Return the [X, Y] coordinate for the center point of the cell that contains the specified text.  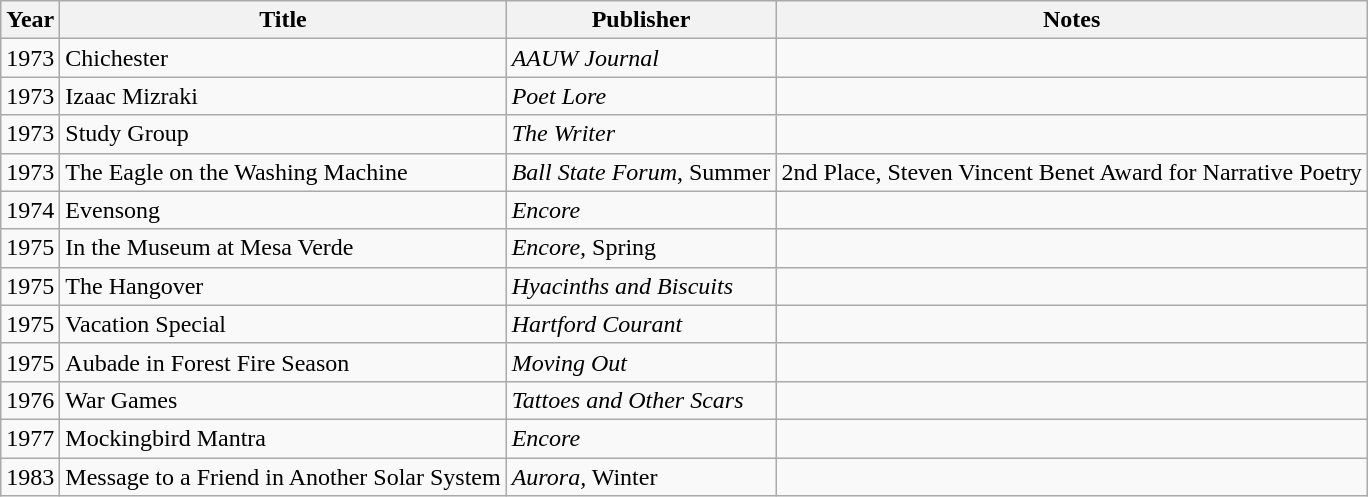
The Writer [641, 134]
Izaac Mizraki [283, 96]
Evensong [283, 210]
Message to a Friend in Another Solar System [283, 477]
Publisher [641, 20]
Mockingbird Mantra [283, 438]
2nd Place, Steven Vincent Benet Award for Narrative Poetry [1072, 172]
1974 [30, 210]
Moving Out [641, 362]
AAUW Journal [641, 58]
Ball State Forum, Summer [641, 172]
In the Museum at Mesa Verde [283, 248]
Encore, Spring [641, 248]
1977 [30, 438]
The Hangover [283, 286]
Title [283, 20]
Tattoes and Other Scars [641, 400]
Hyacinths and Biscuits [641, 286]
Study Group [283, 134]
1983 [30, 477]
Vacation Special [283, 324]
War Games [283, 400]
Chichester [283, 58]
Poet Lore [641, 96]
Hartford Courant [641, 324]
Notes [1072, 20]
The Eagle on the Washing Machine [283, 172]
1976 [30, 400]
Aurora, Winter [641, 477]
Aubade in Forest Fire Season [283, 362]
Year [30, 20]
